Search for the cell housing the specified text and yield its [X, Y] center coordinate. 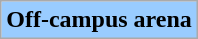
Off-campus arena [100, 20]
